Locate the cell with the specified text and output its [x, y] center coordinate. 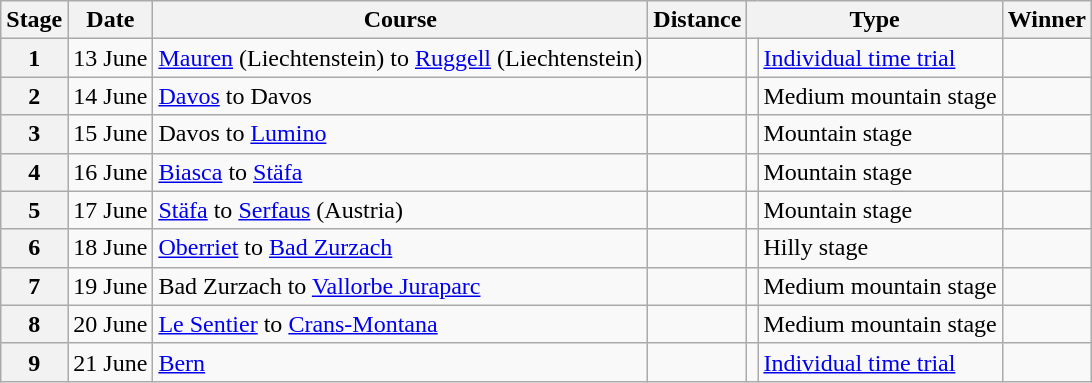
Date [110, 20]
Le Sentier to Crans-Montana [400, 324]
9 [34, 362]
3 [34, 134]
Winner [1046, 20]
21 June [110, 362]
Hilly stage [880, 248]
6 [34, 248]
Distance [698, 20]
Course [400, 20]
17 June [110, 210]
4 [34, 172]
8 [34, 324]
14 June [110, 96]
Davos to Davos [400, 96]
Type [874, 20]
13 June [110, 58]
5 [34, 210]
Biasca to Stäfa [400, 172]
16 June [110, 172]
Mauren (Liechtenstein) to Ruggell (Liechtenstein) [400, 58]
19 June [110, 286]
18 June [110, 248]
Stäfa to Serfaus (Austria) [400, 210]
1 [34, 58]
Bern [400, 362]
Stage [34, 20]
Oberriet to Bad Zurzach [400, 248]
20 June [110, 324]
Bad Zurzach to Vallorbe Juraparc [400, 286]
7 [34, 286]
2 [34, 96]
Davos to Lumino [400, 134]
15 June [110, 134]
